Return the (x, y) coordinate for the center point of the cell that contains the specified text.  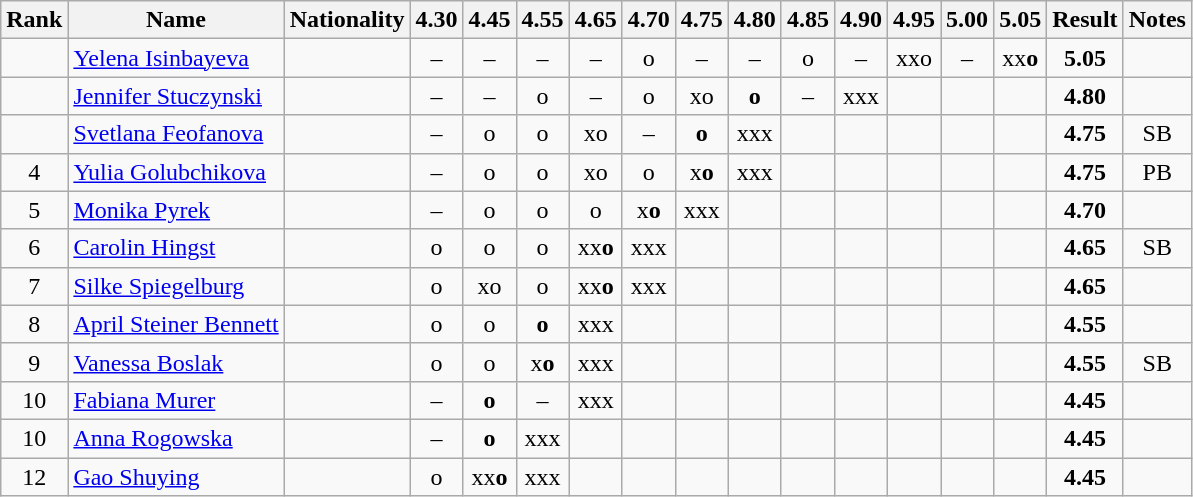
5 (34, 210)
April Steiner Bennett (176, 324)
12 (34, 477)
4.30 (436, 20)
9 (34, 362)
Anna Rogowska (176, 438)
Jennifer Stuczynski (176, 96)
4.90 (860, 20)
4.95 (914, 20)
Yelena Isinbayeva (176, 58)
Monika Pyrek (176, 210)
Yulia Golubchikova (176, 172)
4 (34, 172)
Notes (1157, 20)
Result (1085, 20)
Carolin Hingst (176, 248)
PB (1157, 172)
Gao Shuying (176, 477)
4.85 (808, 20)
Svetlana Feofanova (176, 134)
Vanessa Boslak (176, 362)
6 (34, 248)
Rank (34, 20)
Silke Spiegelburg (176, 286)
8 (34, 324)
Nationality (347, 20)
7 (34, 286)
Name (176, 20)
Fabiana Murer (176, 400)
5.00 (968, 20)
